Locate the cell with the specified text and output its (X, Y) center coordinate. 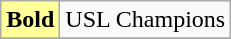
USL Champions (146, 20)
Bold (30, 20)
